Locate the cell with the specified text and output its (X, Y) center coordinate. 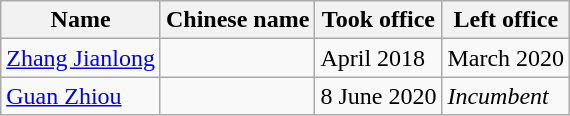
Took office (378, 20)
Zhang Jianlong (81, 58)
March 2020 (506, 58)
Guan Zhiou (81, 96)
Incumbent (506, 96)
Left office (506, 20)
Chinese name (237, 20)
Name (81, 20)
8 June 2020 (378, 96)
April 2018 (378, 58)
